Capture the cell that displays the provided text and extract its [X, Y] central coordinate. 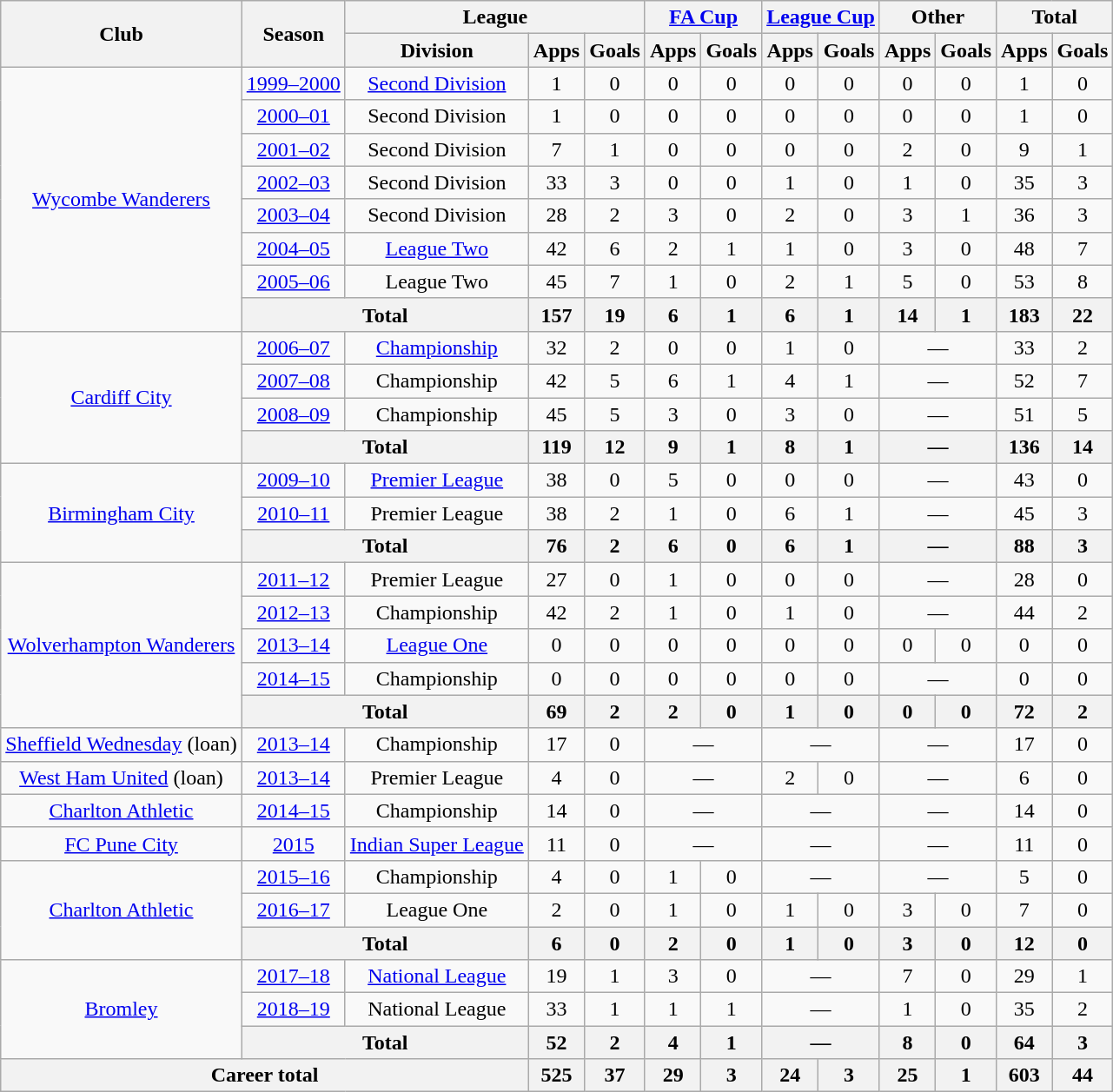
36 [1024, 215]
2015 [294, 844]
22 [1083, 314]
53 [1024, 281]
76 [556, 546]
Wolverhampton Wanderers [122, 645]
2003–04 [294, 215]
2018–19 [294, 1009]
2005–06 [294, 281]
2017–18 [294, 976]
37 [615, 1075]
2015–16 [294, 877]
Wycombe Wanderers [122, 199]
Division [436, 50]
119 [556, 447]
League [495, 17]
Sheffield Wednesday (loan) [122, 745]
2001–02 [294, 149]
2004–05 [294, 248]
West Ham United (loan) [122, 778]
2011–12 [294, 579]
525 [556, 1075]
69 [556, 711]
2006–07 [294, 347]
League Cup [821, 17]
Birmingham City [122, 513]
136 [1024, 447]
2002–03 [294, 182]
2016–17 [294, 910]
88 [1024, 546]
2007–08 [294, 381]
2012–13 [294, 612]
24 [791, 1075]
FA Cup [703, 17]
72 [1024, 711]
64 [1024, 1042]
2010–11 [294, 513]
Other [937, 17]
Season [294, 34]
Indian Super League [436, 844]
157 [556, 314]
Cardiff City [122, 397]
2000–01 [294, 116]
43 [1024, 480]
48 [1024, 248]
603 [1024, 1075]
27 [556, 579]
32 [556, 347]
2008–09 [294, 414]
51 [1024, 414]
Club [122, 34]
1999–2000 [294, 83]
2009–10 [294, 480]
Career total [265, 1075]
183 [1024, 314]
FC Pune City [122, 844]
25 [907, 1075]
Bromley [122, 1009]
